Return (x, y) of the center of cell containing provided text 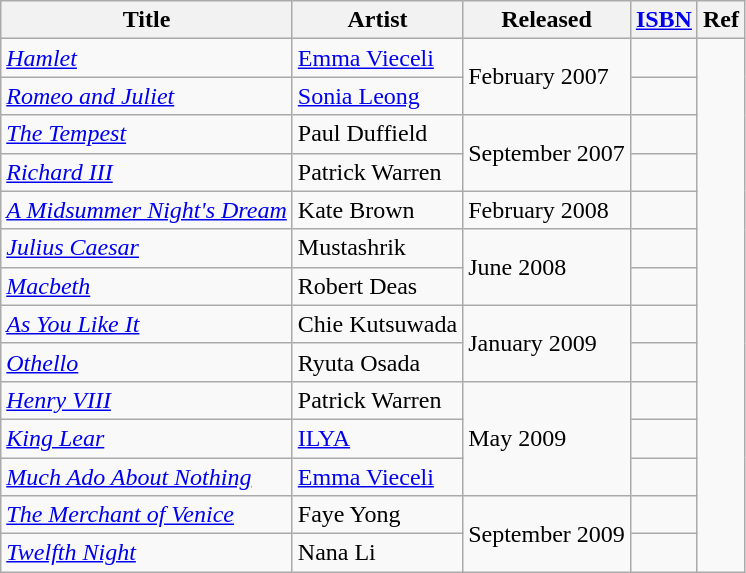
Sonia Leong (377, 96)
Othello (147, 362)
Kate Brown (377, 210)
September 2009 (547, 534)
May 2009 (547, 438)
Julius Caesar (147, 248)
Title (147, 20)
The Merchant of Venice (147, 515)
Artist (377, 20)
January 2009 (547, 343)
February 2007 (547, 77)
Ref (720, 20)
Hamlet (147, 58)
Henry VIII (147, 400)
A Midsummer Night's Dream (147, 210)
Robert Deas (377, 286)
ISBN (664, 20)
Faye Yong (377, 515)
February 2008 (547, 210)
The Tempest (147, 134)
As You Like It (147, 324)
Romeo and Juliet (147, 96)
Richard III (147, 172)
Much Ado About Nothing (147, 477)
Chie Kutsuwada (377, 324)
Ryuta Osada (377, 362)
King Lear (147, 438)
June 2008 (547, 267)
Twelfth Night (147, 553)
Paul Duffield (377, 134)
ILYA (377, 438)
Released (547, 20)
Macbeth (147, 286)
Mustashrik (377, 248)
September 2007 (547, 153)
Nana Li (377, 553)
